Provide the [x, y] coordinate of the cell's center where the given text is located.  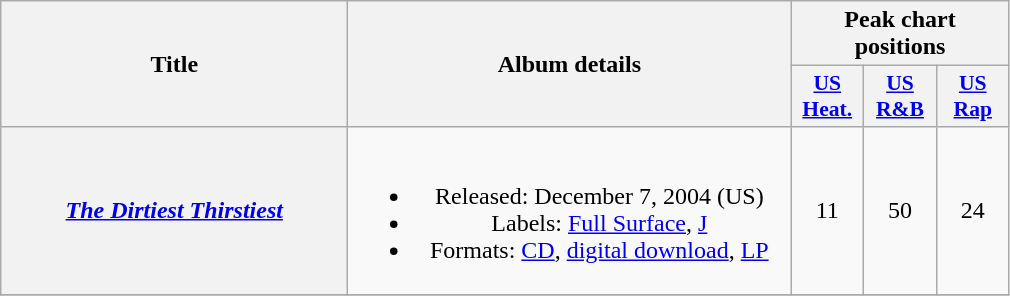
Title [174, 64]
Released: December 7, 2004 (US)Labels: Full Surface, JFormats: CD, digital download, LP [570, 210]
11 [828, 210]
24 [972, 210]
USR&B [900, 96]
50 [900, 210]
USRap [972, 96]
The Dirtiest Thirstiest [174, 210]
Album details [570, 64]
Peak chart positions [900, 34]
USHeat. [828, 96]
